For the text-containing cell, return its midpoint in (x, y) coordinate format. 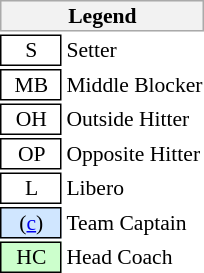
S (32, 50)
Legend (102, 16)
Middle Blocker (134, 85)
Opposite Hitter (134, 154)
Setter (134, 50)
Team Captain (134, 223)
(c) (32, 223)
MB (32, 85)
OP (32, 154)
L (32, 188)
OH (32, 120)
Outside Hitter (134, 120)
Libero (134, 188)
